Return the [X, Y] coordinate for the center point of the cell that contains the specified text.  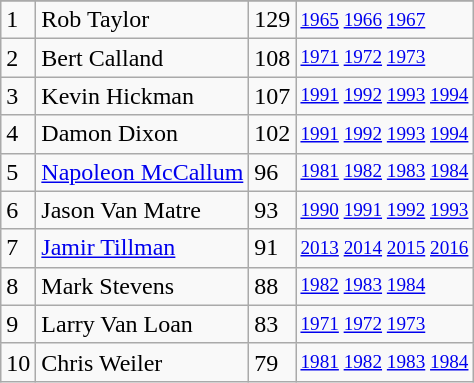
7 [18, 248]
96 [272, 172]
79 [272, 362]
1982 1983 1984 [384, 286]
8 [18, 286]
93 [272, 210]
1965 1966 1967 [384, 20]
9 [18, 324]
102 [272, 134]
108 [272, 58]
Jason Van Matre [142, 210]
Rob Taylor [142, 20]
Bert Calland [142, 58]
Napoleon McCallum [142, 172]
129 [272, 20]
Damon Dixon [142, 134]
Kevin Hickman [142, 96]
Mark Stevens [142, 286]
88 [272, 286]
1990 1991 1992 1993 [384, 210]
1 [18, 20]
3 [18, 96]
91 [272, 248]
4 [18, 134]
6 [18, 210]
Chris Weiler [142, 362]
2013 2014 2015 2016 [384, 248]
10 [18, 362]
107 [272, 96]
5 [18, 172]
83 [272, 324]
Larry Van Loan [142, 324]
Jamir Tillman [142, 248]
2 [18, 58]
